Search for the cell housing the specified text and yield its (X, Y) center coordinate. 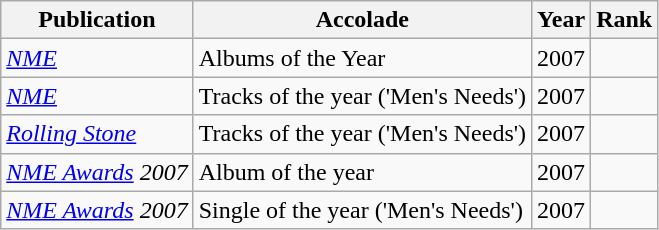
Publication (97, 20)
Rolling Stone (97, 134)
Albums of the Year (362, 58)
Rank (624, 20)
Year (562, 20)
Album of the year (362, 172)
Single of the year ('Men's Needs') (362, 210)
Accolade (362, 20)
